Identify which cell holds the provided text, then report its (X, Y) central coordinate. 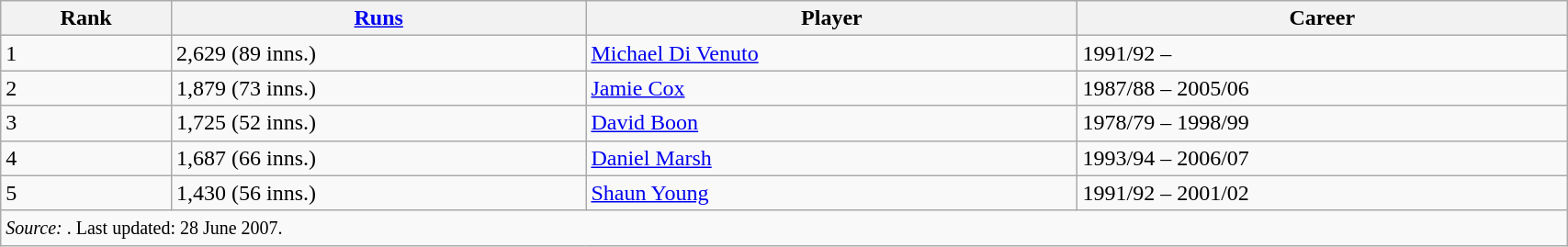
5 (86, 193)
4 (86, 158)
Career (1323, 18)
1991/92 – 2001/02 (1323, 193)
1,687 (66 inns.) (378, 158)
Source: . Last updated: 28 June 2007. (784, 228)
1993/94 – 2006/07 (1323, 158)
Shaun Young (832, 193)
1,430 (56 inns.) (378, 193)
1,725 (52 inns.) (378, 123)
1991/92 – (1323, 53)
Daniel Marsh (832, 158)
Player (832, 18)
Jamie Cox (832, 88)
Michael Di Venuto (832, 53)
Rank (86, 18)
1978/79 – 1998/99 (1323, 123)
Runs (378, 18)
1987/88 – 2005/06 (1323, 88)
1,879 (73 inns.) (378, 88)
2,629 (89 inns.) (378, 53)
David Boon (832, 123)
2 (86, 88)
3 (86, 123)
1 (86, 53)
